Extract the [x, y] coordinate from the center of the cell holding the provided text.  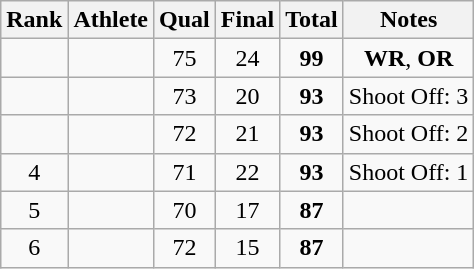
Notes [408, 20]
6 [34, 248]
Rank [34, 20]
71 [185, 172]
WR, OR [408, 58]
Final [247, 20]
75 [185, 58]
Shoot Off: 3 [408, 96]
15 [247, 248]
73 [185, 96]
99 [312, 58]
5 [34, 210]
22 [247, 172]
Qual [185, 20]
70 [185, 210]
4 [34, 172]
Shoot Off: 2 [408, 134]
Total [312, 20]
17 [247, 210]
21 [247, 134]
24 [247, 58]
20 [247, 96]
Athlete [111, 20]
Shoot Off: 1 [408, 172]
